Pinpoint the cell where the given text exists, returning its [x, y] midpoint coordinate. 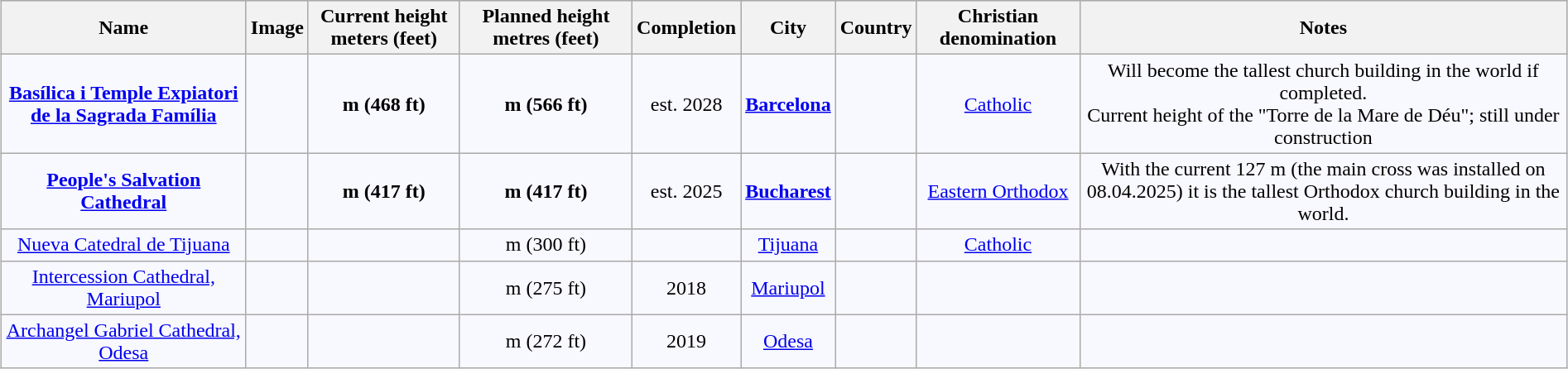
m (272 ft) [546, 341]
Current height meters (feet) [384, 28]
m (300 ft) [546, 245]
Bucharest [788, 191]
Christian denomination [998, 28]
People's Salvation Cathedral [123, 191]
2019 [687, 341]
Tijuana [788, 245]
Planned height metres (feet) [546, 28]
Mariupol [788, 288]
City [788, 28]
With the current 127 m (the main cross was installed on 08.04.2025) it is the tallest Orthodox church building in the world. [1323, 191]
Basílica i Temple Expiatori de la Sagrada Família [123, 104]
Country [876, 28]
est. 2025 [687, 191]
Eastern Orthodox [998, 191]
m (275 ft) [546, 288]
Intercession Cathedral, Mariupol [123, 288]
m (566 ft) [546, 104]
Nueva Catedral de Tijuana [123, 245]
Completion [687, 28]
m (468 ft) [384, 104]
est. 2028 [687, 104]
Will become the tallest church building in the world if completed.Current height of the "Torre de la Mare de Déu"; still under construction [1323, 104]
2018 [687, 288]
Name [123, 28]
Image [277, 28]
Archangel Gabriel Cathedral, Odesa [123, 341]
Odesa [788, 341]
Notes [1323, 28]
Barcelona [788, 104]
